Provide the [x, y] coordinate of the cell's center where the given text is located.  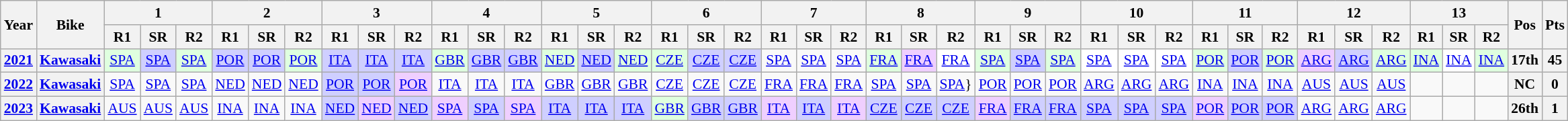
4 [486, 13]
11 [1245, 13]
12 [1354, 13]
2023 [19, 109]
0 [1555, 85]
10 [1137, 13]
Bike [70, 24]
6 [706, 13]
2022 [19, 85]
2021 [19, 61]
SPA} [956, 85]
45 [1555, 61]
Pos [1525, 24]
2 [266, 13]
9 [1028, 13]
NC [1525, 85]
13 [1459, 13]
Pts [1555, 24]
26th [1525, 109]
8 [920, 13]
17th [1525, 61]
7 [814, 13]
Year [19, 24]
5 [597, 13]
3 [376, 13]
